For the text-containing cell, return its midpoint in [x, y] coordinate format. 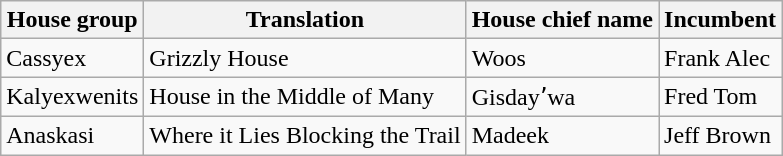
Cassyex [72, 58]
Jeff Brown [720, 135]
Gisdayʼwa [562, 97]
Anaskasi [72, 135]
Frank Alec [720, 58]
House chief name [562, 20]
Fred Tom [720, 97]
House in the Middle of Many [305, 97]
Madeek [562, 135]
Grizzly House [305, 58]
Translation [305, 20]
Incumbent [720, 20]
Where it Lies Blocking the Trail [305, 135]
Woos [562, 58]
House group [72, 20]
Kalyexwenits [72, 97]
